Scan for the cell matching the given text and deliver its (x, y) coordinate at center. 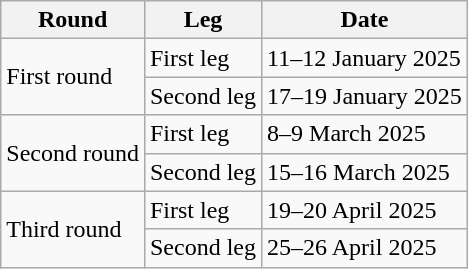
Second round (73, 153)
Round (73, 20)
Date (365, 20)
Third round (73, 229)
17–19 January 2025 (365, 96)
19–20 April 2025 (365, 210)
11–12 January 2025 (365, 58)
25–26 April 2025 (365, 248)
8–9 March 2025 (365, 134)
15–16 March 2025 (365, 172)
First round (73, 77)
Leg (202, 20)
